Return the (X, Y) coordinate for the center point of the cell that contains the specified text.  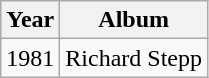
Album (134, 20)
1981 (30, 58)
Year (30, 20)
Richard Stepp (134, 58)
